Determine the [X, Y] coordinate at the center of the cell enclosing the given text.  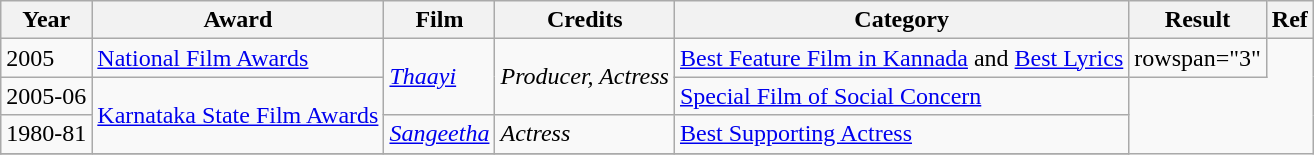
Ref [1290, 20]
2005 [46, 58]
rowspan="3" [1198, 58]
Producer, Actress [584, 77]
Result [1198, 20]
Category [901, 20]
Sangeetha [440, 134]
National Film Awards [238, 58]
Thaayi [440, 77]
Year [46, 20]
Best Supporting Actress [901, 134]
Best Feature Film in Kannada and Best Lyrics [901, 58]
Actress [584, 134]
Film [440, 20]
Award [238, 20]
Credits [584, 20]
Special Film of Social Concern [901, 96]
Karnataka State Film Awards [238, 115]
2005-06 [46, 96]
1980-81 [46, 134]
